Find where the given text appears and provide that cell's center as (x, y) coordinate. 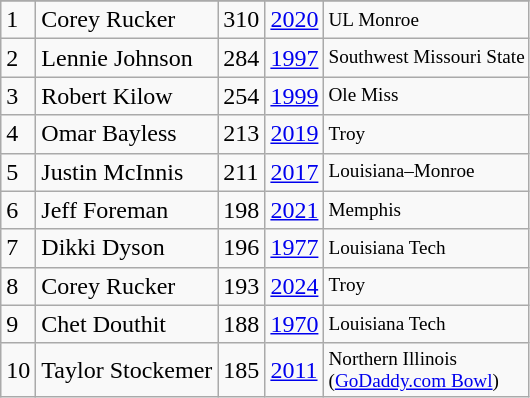
Ole Miss (426, 96)
Jeff Foreman (127, 210)
254 (242, 96)
2024 (294, 286)
196 (242, 248)
1977 (294, 248)
Chet Douthit (127, 324)
1970 (294, 324)
185 (242, 370)
Southwest Missouri State (426, 58)
Lennie Johnson (127, 58)
8 (18, 286)
310 (242, 20)
Dikki Dyson (127, 248)
Justin McInnis (127, 172)
2019 (294, 134)
211 (242, 172)
2017 (294, 172)
2 (18, 58)
188 (242, 324)
1 (18, 20)
UL Monroe (426, 20)
2011 (294, 370)
2021 (294, 210)
Memphis (426, 210)
3 (18, 96)
4 (18, 134)
6 (18, 210)
Taylor Stockemer (127, 370)
Omar Bayless (127, 134)
2020 (294, 20)
284 (242, 58)
198 (242, 210)
10 (18, 370)
213 (242, 134)
Robert Kilow (127, 96)
1999 (294, 96)
9 (18, 324)
193 (242, 286)
5 (18, 172)
1997 (294, 58)
Louisiana–Monroe (426, 172)
Northern Illinois(GoDaddy.com Bowl) (426, 370)
7 (18, 248)
